Detect which cell encompasses the target text, then output its (X, Y) center coordinate. 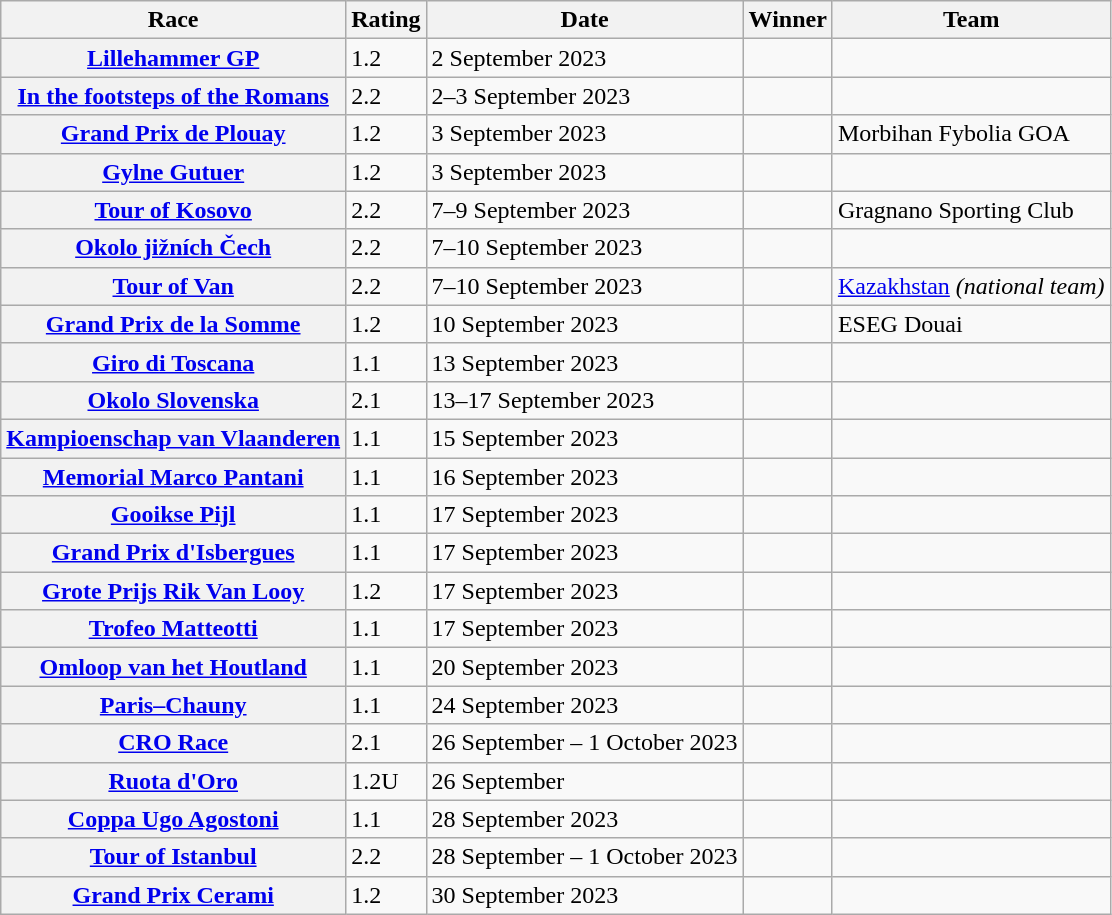
2 September 2023 (584, 58)
Gylne Gutuer (174, 172)
28 September – 1 October 2023 (584, 857)
Rating (386, 20)
13 September 2023 (584, 362)
Race (174, 20)
Okolo Slovenska (174, 400)
CRO Race (174, 743)
Lillehammer GP (174, 58)
Grand Prix de la Somme (174, 324)
10 September 2023 (584, 324)
16 September 2023 (584, 477)
Tour of Kosovo (174, 210)
24 September 2023 (584, 705)
Tour of Istanbul (174, 857)
30 September 2023 (584, 895)
In the footsteps of the Romans (174, 96)
7–9 September 2023 (584, 210)
20 September 2023 (584, 667)
Trofeo Matteotti (174, 629)
Ruota d'Oro (174, 781)
Memorial Marco Pantani (174, 477)
28 September 2023 (584, 819)
Morbihan Fybolia GOA (971, 134)
Omloop van het Houtland (174, 667)
Grand Prix de Plouay (174, 134)
Team (971, 20)
13–17 September 2023 (584, 400)
Kazakhstan (national team) (971, 286)
Date (584, 20)
2–3 September 2023 (584, 96)
Grand Prix Cerami (174, 895)
1.2U (386, 781)
26 September – 1 October 2023 (584, 743)
Gragnano Sporting Club (971, 210)
Coppa Ugo Agostoni (174, 819)
Grand Prix d'Isbergues (174, 553)
15 September 2023 (584, 438)
Paris–Chauny (174, 705)
Kampioenschap van Vlaanderen (174, 438)
Grote Prijs Rik Van Looy (174, 591)
Okolo jižních Čech (174, 248)
ESEG Douai (971, 324)
Giro di Toscana (174, 362)
26 September (584, 781)
Tour of Van (174, 286)
Gooikse Pijl (174, 515)
Winner (788, 20)
